Return [X, Y] of the center of cell containing provided text 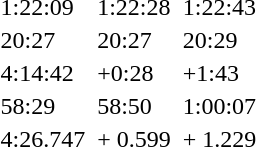
20:27 [134, 40]
+0:28 [134, 73]
58:50 [134, 106]
